Pinpoint the cell where the given text exists, returning its [X, Y] midpoint coordinate. 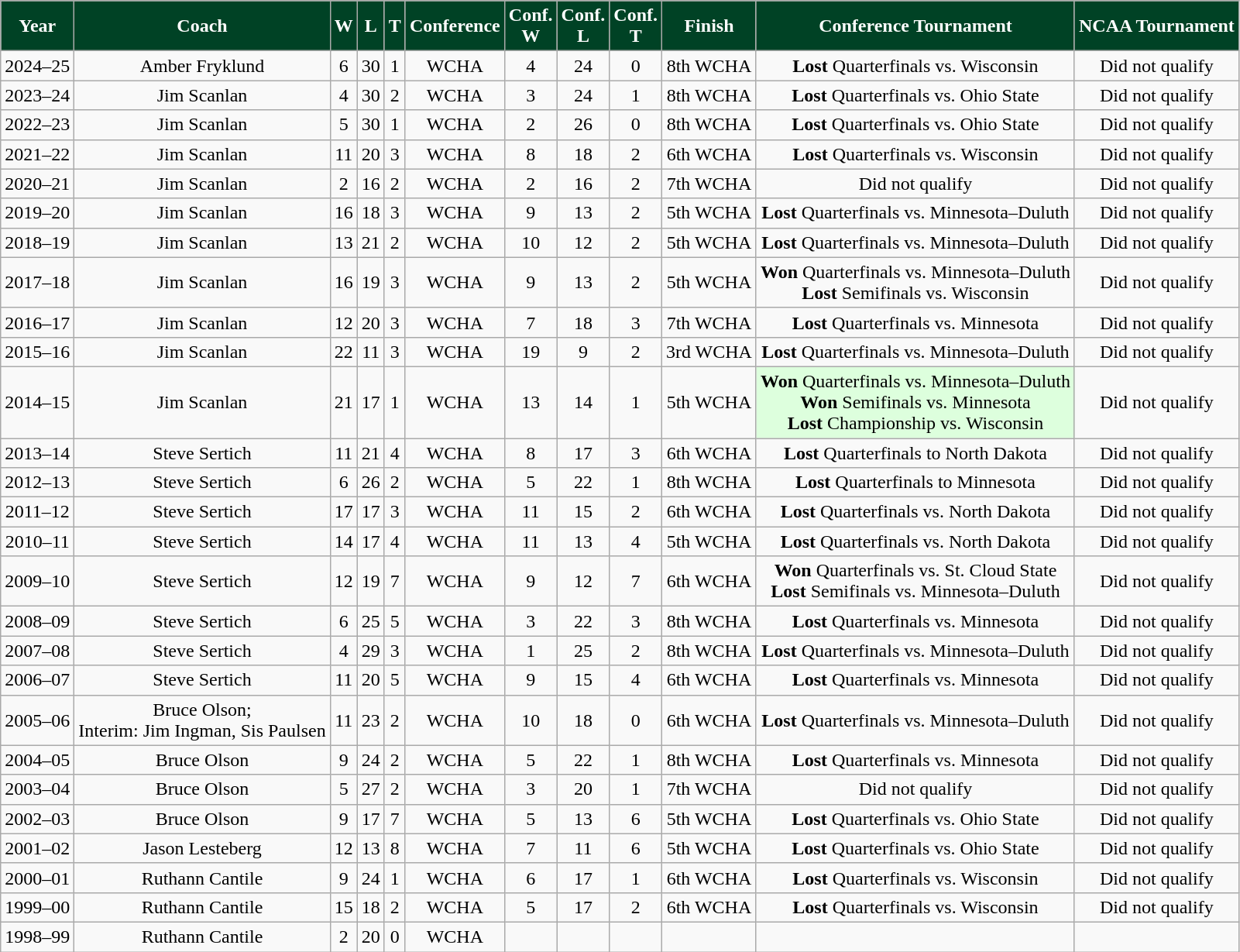
1998–99 [37, 937]
Conference Tournament [915, 26]
Amber Fryklund [202, 66]
2012–13 [37, 483]
2009–10 [37, 581]
Coach [202, 26]
2022–23 [37, 125]
3rd WCHA [709, 352]
2001–02 [37, 848]
2023–24 [37, 95]
2003–04 [37, 789]
29 [370, 651]
Conf. T [636, 26]
Year [37, 26]
2007–08 [37, 651]
1999–00 [37, 907]
2010–11 [37, 541]
2021–22 [37, 154]
2008–09 [37, 621]
2004–05 [37, 760]
2006–07 [37, 680]
Lost Quarterfinals to North Dakota [915, 453]
Won Quarterfinals vs. Minnesota–Duluth Won Semifinals vs. Minnesota Lost Championship vs. Wisconsin [915, 402]
2000–01 [37, 878]
2016–17 [37, 322]
2015–16 [37, 352]
2024–25 [37, 66]
2017–18 [37, 282]
2019–20 [37, 213]
Conference [455, 26]
23 [370, 720]
Lost Quarterfinals to Minnesota [915, 483]
2005–06 [37, 720]
Jason Lesteberg [202, 848]
L [370, 26]
2018–19 [37, 242]
Conf. L [583, 26]
2020–21 [37, 184]
T [395, 26]
Won Quarterfinals vs. Minnesota–Duluth Lost Semifinals vs. Wisconsin [915, 282]
Won Quarterfinals vs. St. Cloud State Lost Semifinals vs. Minnesota–Duluth [915, 581]
W [344, 26]
2011–12 [37, 512]
2002–03 [37, 819]
27 [370, 789]
2014–15 [37, 402]
Bruce Olson; Interim: Jim Ingman, Sis Paulsen [202, 720]
2013–14 [37, 453]
Conf. W [531, 26]
Finish [709, 26]
NCAA Tournament [1156, 26]
